Locate the cell with the specified text and output its [X, Y] center coordinate. 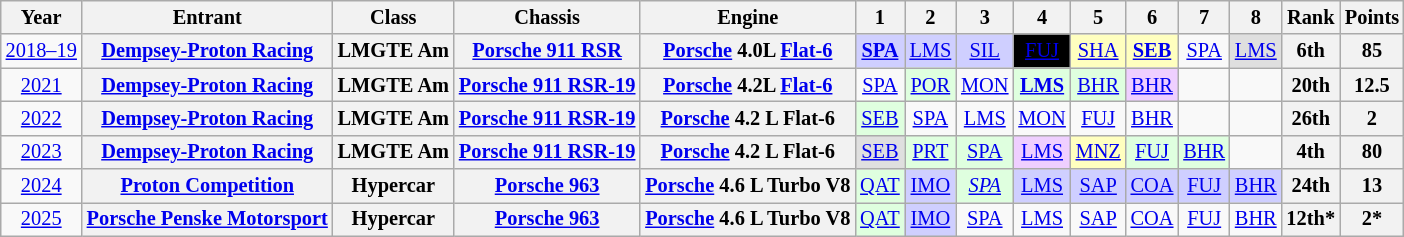
PRT [931, 152]
1 [880, 17]
2018–19 [42, 51]
26th [1311, 118]
8 [1256, 17]
5 [1098, 17]
2022 [42, 118]
85 [1372, 51]
2025 [42, 219]
Rank [1311, 17]
Proton Competition [208, 186]
2024 [42, 186]
4th [1311, 152]
80 [1372, 152]
2023 [42, 152]
Porsche 911 RSR [547, 51]
2* [1372, 219]
Porsche 4.2L Flat-6 [748, 85]
7 [1204, 17]
MNZ [1098, 152]
Entrant [208, 17]
Points [1372, 17]
20th [1311, 85]
6th [1311, 51]
4 [1042, 17]
Class [394, 17]
3 [984, 17]
SIL [984, 51]
6 [1152, 17]
Year [42, 17]
Chassis [547, 17]
13 [1372, 186]
Porsche Penske Motorsport [208, 219]
2021 [42, 85]
SHA [1098, 51]
12th* [1311, 219]
Engine [748, 17]
POR [931, 85]
12.5 [1372, 85]
Porsche 4.0L Flat-6 [748, 51]
24th [1311, 186]
